Capture the cell that displays the provided text and extract its (x, y) central coordinate. 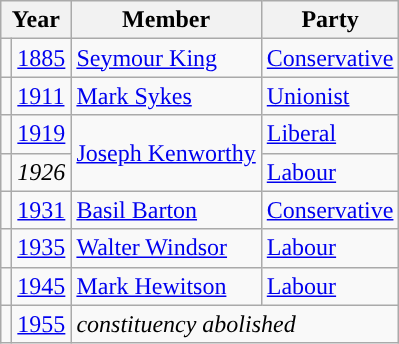
1926 (42, 172)
constituency abolished (235, 324)
1919 (42, 134)
Basil Barton (166, 210)
Joseph Kenworthy (166, 153)
Party (330, 20)
Seymour King (166, 58)
1935 (42, 248)
Member (166, 20)
1911 (42, 96)
1955 (42, 324)
Unionist (330, 96)
Walter Windsor (166, 248)
1885 (42, 58)
Year (36, 20)
Liberal (330, 134)
Mark Hewitson (166, 286)
Mark Sykes (166, 96)
1945 (42, 286)
1931 (42, 210)
